Search for the cell housing the specified text and yield its (X, Y) center coordinate. 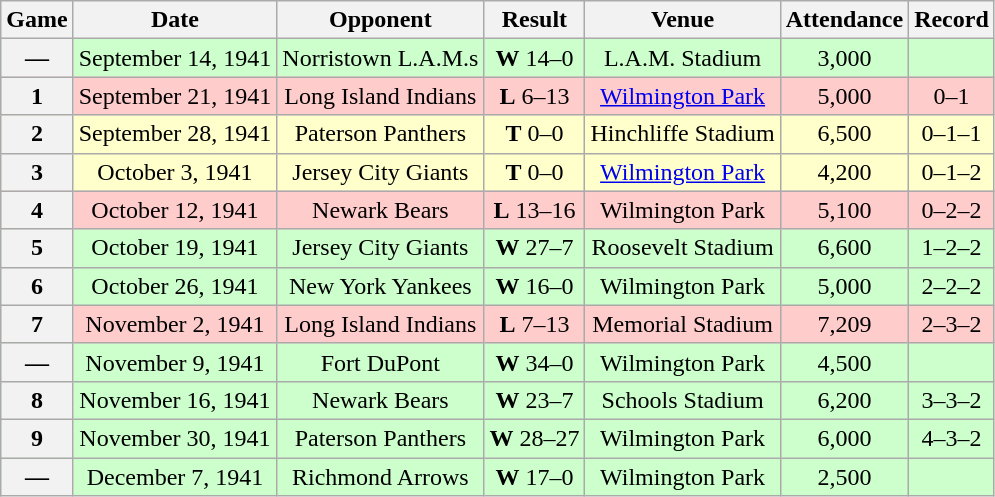
0–2–2 (952, 210)
W 28–27 (534, 438)
2–3–2 (952, 324)
W 14–0 (534, 58)
Schools Stadium (682, 400)
4,200 (844, 172)
L 13–16 (534, 210)
0–1–1 (952, 134)
December 7, 1941 (175, 477)
November 30, 1941 (175, 438)
Attendance (844, 20)
3 (37, 172)
2 (37, 134)
Game (37, 20)
0–1 (952, 96)
2,500 (844, 477)
November 9, 1941 (175, 362)
6,000 (844, 438)
September 21, 1941 (175, 96)
September 14, 1941 (175, 58)
Date (175, 20)
W 16–0 (534, 286)
4–3–2 (952, 438)
W 17–0 (534, 477)
October 26, 1941 (175, 286)
November 16, 1941 (175, 400)
L 7–13 (534, 324)
Opponent (380, 20)
W 23–7 (534, 400)
7 (37, 324)
L 6–13 (534, 96)
3,000 (844, 58)
Hinchliffe Stadium (682, 134)
8 (37, 400)
6 (37, 286)
Result (534, 20)
Memorial Stadium (682, 324)
Richmond Arrows (380, 477)
Fort DuPont (380, 362)
6,500 (844, 134)
W 27–7 (534, 248)
Record (952, 20)
2–2–2 (952, 286)
October 12, 1941 (175, 210)
9 (37, 438)
1 (37, 96)
New York Yankees (380, 286)
October 19, 1941 (175, 248)
W 34–0 (534, 362)
Venue (682, 20)
L.A.M. Stadium (682, 58)
4,500 (844, 362)
5,100 (844, 210)
Roosevelt Stadium (682, 248)
September 28, 1941 (175, 134)
October 3, 1941 (175, 172)
6,600 (844, 248)
6,200 (844, 400)
November 2, 1941 (175, 324)
1–2–2 (952, 248)
3–3–2 (952, 400)
Norristown L.A.M.s (380, 58)
0–1–2 (952, 172)
4 (37, 210)
5 (37, 248)
7,209 (844, 324)
